Return the [X, Y] coordinate for the center point of the cell that contains the specified text.  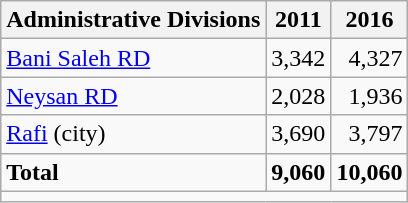
3,342 [298, 58]
3,797 [370, 134]
4,327 [370, 58]
3,690 [298, 134]
9,060 [298, 172]
10,060 [370, 172]
Rafi (city) [134, 134]
Total [134, 172]
2,028 [298, 96]
Administrative Divisions [134, 20]
1,936 [370, 96]
Neysan RD [134, 96]
2011 [298, 20]
Bani Saleh RD [134, 58]
2016 [370, 20]
